Identify which cell holds the provided text, then report its (X, Y) central coordinate. 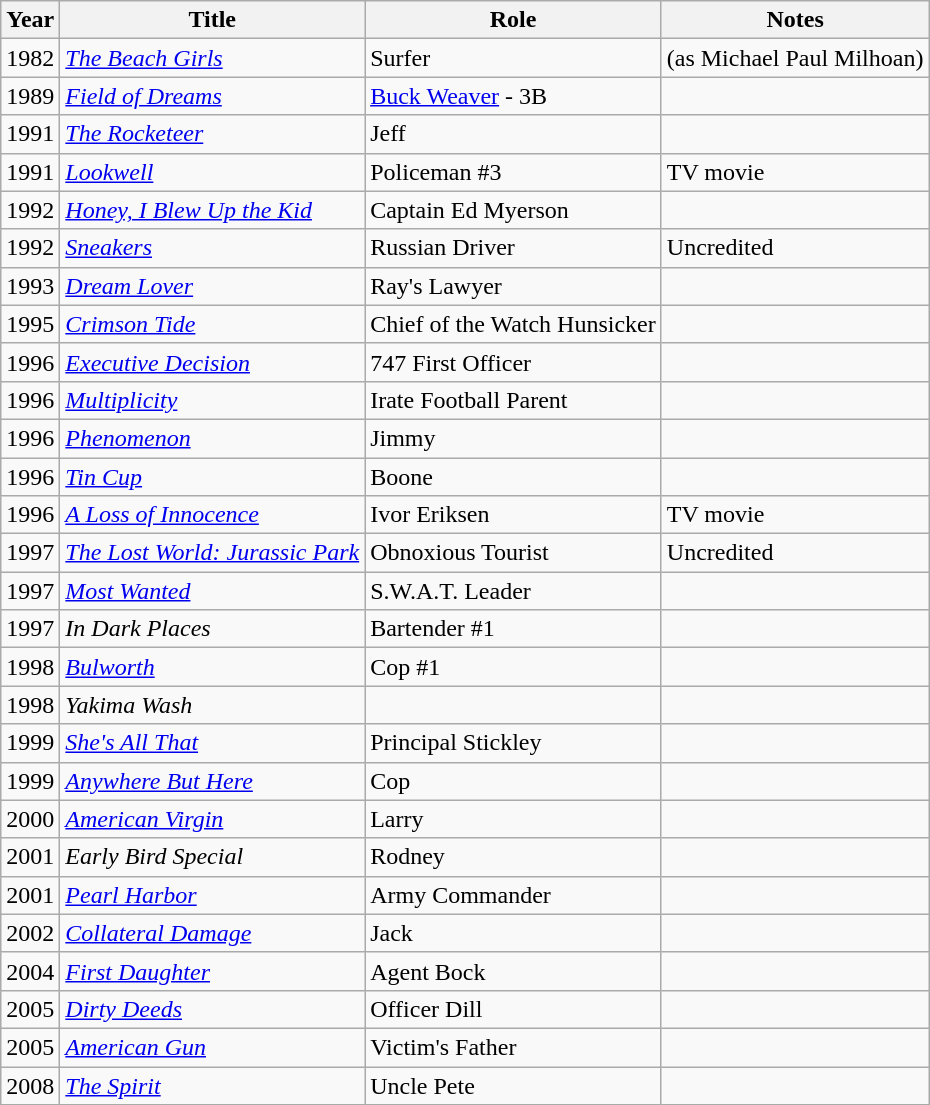
Cop (514, 781)
Multiplicity (212, 400)
Boone (514, 477)
S.W.A.T. Leader (514, 591)
Cop #1 (514, 667)
Surfer (514, 58)
747 First Officer (514, 362)
The Beach Girls (212, 58)
First Daughter (212, 971)
Captain Ed Myerson (514, 210)
The Rocketeer (212, 134)
Anywhere But Here (212, 781)
(as Michael Paul Milhoan) (795, 58)
Victim's Father (514, 1047)
Sneakers (212, 248)
American Virgin (212, 819)
Officer Dill (514, 1009)
Russian Driver (514, 248)
Jeff (514, 134)
The Lost World: Jurassic Park (212, 553)
Army Commander (514, 895)
Notes (795, 20)
Most Wanted (212, 591)
American Gun (212, 1047)
1989 (30, 96)
In Dark Places (212, 629)
She's All That (212, 743)
Principal Stickley (514, 743)
Ray's Lawyer (514, 286)
Larry (514, 819)
2002 (30, 933)
Rodney (514, 857)
Title (212, 20)
Year (30, 20)
Uncle Pete (514, 1085)
Irate Football Parent (514, 400)
Buck Weaver - 3B (514, 96)
A Loss of Innocence (212, 515)
Policeman #3 (514, 172)
Role (514, 20)
Obnoxious Tourist (514, 553)
Field of Dreams (212, 96)
Crimson Tide (212, 324)
Pearl Harbor (212, 895)
Jack (514, 933)
Yakima Wash (212, 705)
1995 (30, 324)
Agent Bock (514, 971)
2008 (30, 1085)
2004 (30, 971)
Lookwell (212, 172)
Executive Decision (212, 362)
Bulworth (212, 667)
Bartender #1 (514, 629)
1993 (30, 286)
Ivor Eriksen (514, 515)
Early Bird Special (212, 857)
The Spirit (212, 1085)
Dream Lover (212, 286)
Jimmy (514, 438)
Phenomenon (212, 438)
Dirty Deeds (212, 1009)
2000 (30, 819)
Honey, I Blew Up the Kid (212, 210)
Collateral Damage (212, 933)
Chief of the Watch Hunsicker (514, 324)
1982 (30, 58)
Tin Cup (212, 477)
